Locate the cell with the specified text and output its (x, y) center coordinate. 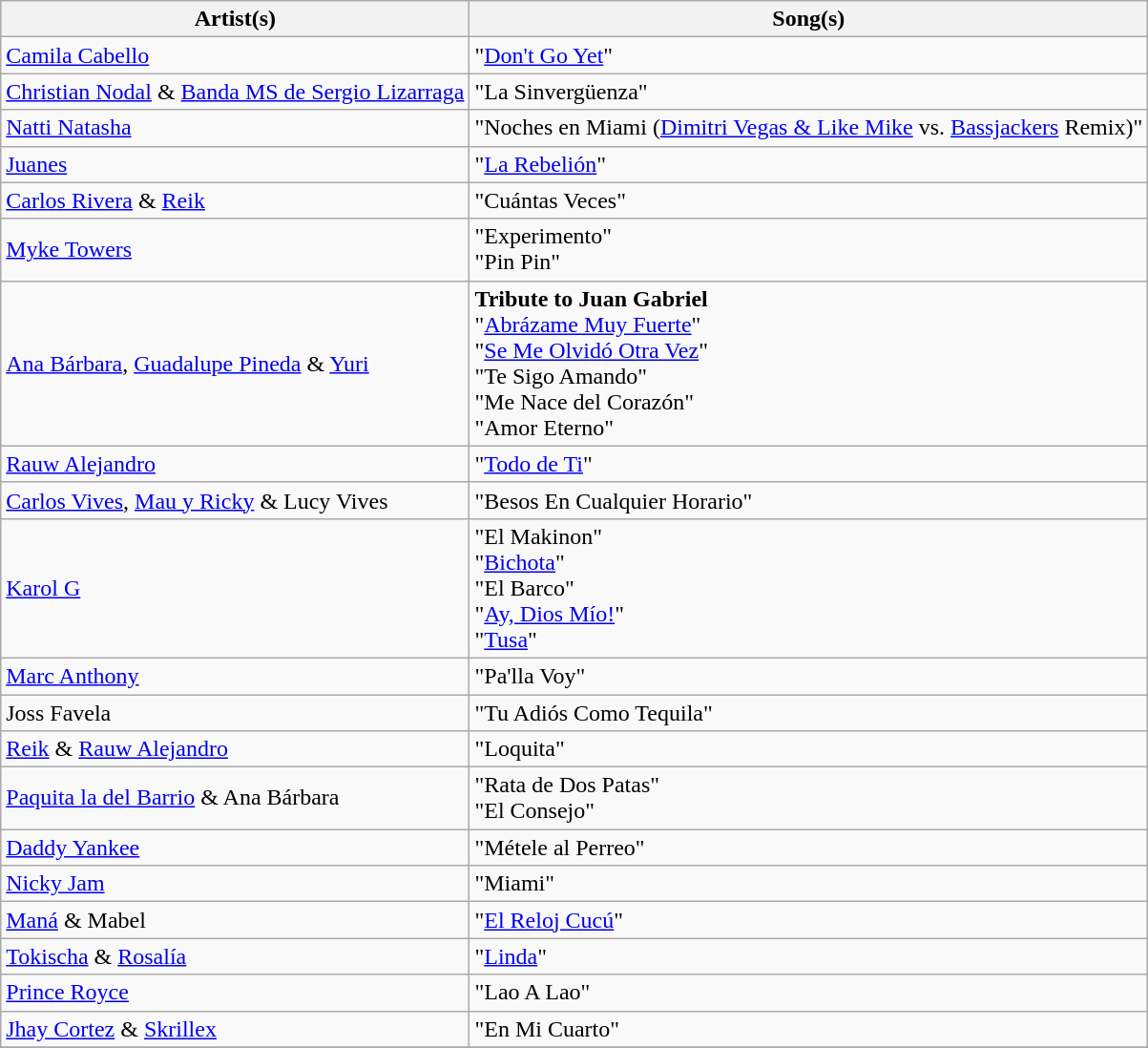
"Rata de Dos Patas""El Consejo" (809, 798)
Carlos Vives, Mau y Ricky & Lucy Vives (235, 500)
Jhay Cortez & Skrillex (235, 1029)
Marc Anthony (235, 676)
"Tu Adiós Como Tequila" (809, 713)
"Métele al Perreo" (809, 848)
"La Sinvergüenza" (809, 92)
Joss Favela (235, 713)
"Pa'lla Voy" (809, 676)
"Todo de Ti" (809, 464)
Reik & Rauw Alejandro (235, 749)
Rauw Alejandro (235, 464)
Natti Natasha (235, 128)
"La Rebelión" (809, 164)
Tribute to Juan Gabriel"Abrázame Muy Fuerte""Se Me Olvidó Otra Vez""Te Sigo Amando""Me Nace del Corazón""Amor Eterno" (809, 363)
"Cuántas Veces" (809, 200)
Maná & Mabel (235, 920)
Tokischa & Rosalía (235, 956)
Prince Royce (235, 993)
Artist(s) (235, 19)
"Don't Go Yet" (809, 55)
Song(s) (809, 19)
"Besos En Cualquier Horario" (809, 500)
Nicky Jam (235, 884)
Camila Cabello (235, 55)
Daddy Yankee (235, 848)
Myke Towers (235, 250)
"El Makinon""Bichota""El Barco""Ay, Dios Mío!""Tusa" (809, 588)
"En Mi Cuarto" (809, 1029)
Christian Nodal & Banda MS de Sergio Lizarraga (235, 92)
"Experimento""Pin Pin" (809, 250)
Karol G (235, 588)
"Loquita" (809, 749)
"Lao A Lao" (809, 993)
"Miami" (809, 884)
"Noches en Miami (Dimitri Vegas & Like Mike vs. Bassjackers Remix)" (809, 128)
"Linda" (809, 956)
"El Reloj Cucú" (809, 920)
Paquita la del Barrio & Ana Bárbara (235, 798)
Carlos Rivera & Reik (235, 200)
Juanes (235, 164)
Ana Bárbara, Guadalupe Pineda & Yuri (235, 363)
